Return the (X, Y) coordinate for the center point of the cell that contains the specified text.  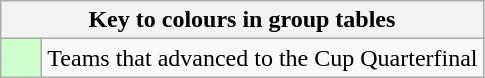
Teams that advanced to the Cup Quarterfinal (262, 58)
Key to colours in group tables (242, 20)
